Return the [x, y] coordinate for the center point of the cell that contains the specified text.  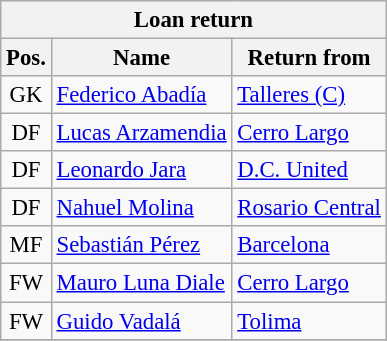
Pos. [26, 58]
MF [26, 245]
Rosario Central [309, 208]
Nahuel Molina [142, 208]
Barcelona [309, 245]
Name [142, 58]
D.C. United [309, 170]
Mauro Luna Diale [142, 283]
Sebastián Pérez [142, 245]
GK [26, 95]
Federico Abadía [142, 95]
Lucas Arzamendia [142, 133]
Return from [309, 58]
Leonardo Jara [142, 170]
Talleres (C) [309, 95]
Guido Vadalá [142, 321]
Loan return [194, 20]
Tolima [309, 321]
